Extract the (x, y) coordinate from the center of the cell holding the provided text.  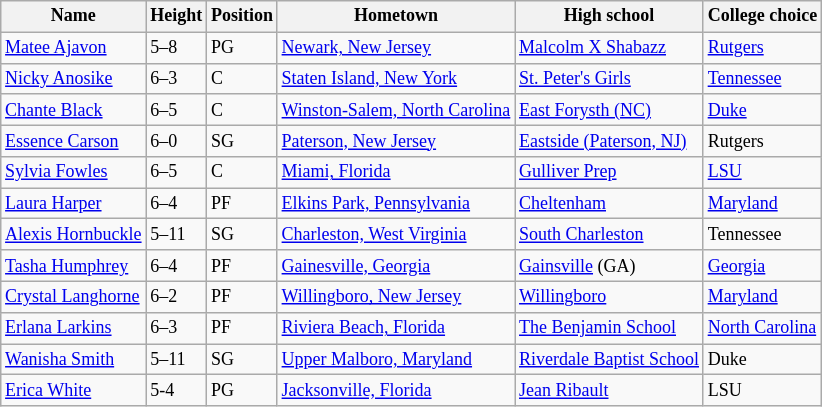
Chante Black (74, 110)
5-4 (176, 390)
5–8 (176, 48)
6–0 (176, 140)
Cheltenham (610, 204)
Newark, New Jersey (396, 48)
Winston-Salem, North Carolina (396, 110)
Gainsville (GA) (610, 266)
East Forysth (NC) (610, 110)
Riverdale Baptist School (610, 360)
Sylvia Fowles (74, 172)
Height (176, 16)
Crystal Langhorne (74, 296)
Matee Ajavon (74, 48)
Willingboro (610, 296)
Upper Malboro, Maryland (396, 360)
Jean Ribault (610, 390)
Riviera Beach, Florida (396, 328)
Elkins Park, Pennsylvania (396, 204)
Position (242, 16)
Erlana Larkins (74, 328)
Gulliver Prep (610, 172)
Eastside (Paterson, NJ) (610, 140)
Erica White (74, 390)
Tasha Humphrey (74, 266)
Alexis Hornbuckle (74, 234)
Staten Island, New York (396, 78)
Name (74, 16)
Miami, Florida (396, 172)
Georgia (762, 266)
6–2 (176, 296)
Willingboro, New Jersey (396, 296)
Essence Carson (74, 140)
Laura Harper (74, 204)
South Charleston (610, 234)
Hometown (396, 16)
Wanisha Smith (74, 360)
High school (610, 16)
The Benjamin School (610, 328)
Nicky Anosike (74, 78)
Malcolm X Shabazz (610, 48)
North Carolina (762, 328)
Jacksonville, Florida (396, 390)
Gainesville, Georgia (396, 266)
Paterson, New Jersey (396, 140)
College choice (762, 16)
Charleston, West Virginia (396, 234)
St. Peter's Girls (610, 78)
